Determine the (X, Y) coordinate at the center of the cell enclosing the given text.  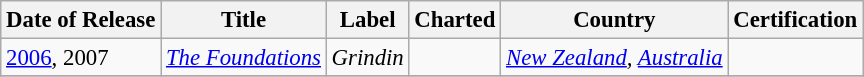
Label (368, 20)
Certification (796, 20)
Title (244, 20)
Country (614, 20)
Charted (455, 20)
The Foundations (244, 58)
New Zealand, Australia (614, 58)
2006, 2007 (81, 58)
Date of Release (81, 20)
Grindin (368, 58)
